Extract the (x, y) coordinate from the center of the cell holding the provided text.  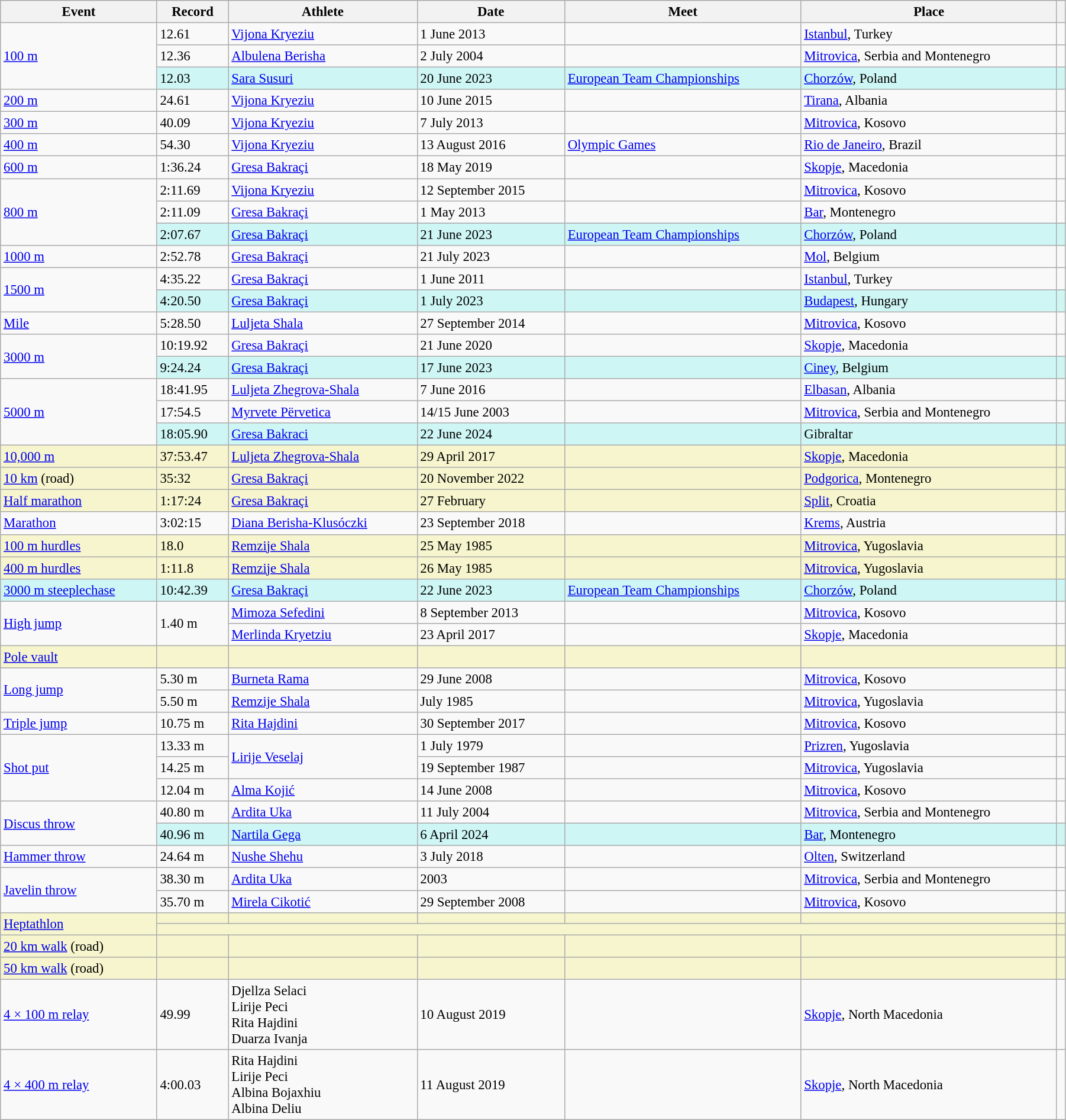
Gresa Bakraci (323, 434)
400 m hurdles (79, 568)
Meet (683, 12)
40.09 (193, 123)
3 July 2018 (491, 857)
Rio de Janeiro, Brazil (929, 145)
Javelin throw (79, 890)
40.96 m (193, 835)
Olympic Games (683, 145)
11 August 2019 (491, 1085)
Ciney, Belgium (929, 367)
1 July 1979 (491, 746)
Sara Susuri (323, 79)
17:54.5 (193, 412)
Alma Kojić (323, 790)
26 May 1985 (491, 568)
14.25 m (193, 768)
Burneta Rama (323, 679)
27 February (491, 501)
Lirije Veselaj (323, 757)
12.61 (193, 34)
Merlinda Kryetziu (323, 635)
Djellza SelaciLirije PeciRita HajdiniDuarza Ivanja (323, 1014)
1:17:24 (193, 501)
Rita Hajdini (323, 724)
6 April 2024 (491, 835)
Mile (79, 323)
11 July 2004 (491, 812)
22 June 2023 (491, 590)
Place (929, 12)
4 × 100 m relay (79, 1014)
Tirana, Albania (929, 101)
5:28.50 (193, 323)
Nushe Shehu (323, 857)
24.61 (193, 101)
Discus throw (79, 824)
37:53.47 (193, 457)
38.30 m (193, 879)
14 June 2008 (491, 790)
10:42.39 (193, 590)
1:11.8 (193, 568)
12 September 2015 (491, 190)
21 July 2023 (491, 256)
5.50 m (193, 701)
35:32 (193, 479)
Split, Croatia (929, 501)
Mirela Cikotić (323, 902)
1 July 2023 (491, 301)
Prizren, Yugoslavia (929, 746)
10.75 m (193, 724)
9:24.24 (193, 367)
Rita HajdiniLirije PeciAlbina BojaxhiuAlbina Deliu (323, 1085)
10 km (road) (79, 479)
18:41.95 (193, 390)
29 June 2008 (491, 679)
12.04 m (193, 790)
2:52.78 (193, 256)
Athlete (323, 12)
3000 m (79, 356)
4:35.22 (193, 279)
Olten, Switzerland (929, 857)
3:02:15 (193, 524)
12.03 (193, 79)
Marathon (79, 524)
100 m hurdles (79, 546)
Half marathon (79, 501)
29 April 2017 (491, 457)
27 September 2014 (491, 323)
5.30 m (193, 679)
1 June 2013 (491, 34)
Shot put (79, 768)
Long jump (79, 690)
Gibraltar (929, 434)
7 July 2013 (491, 123)
Elbasan, Albania (929, 390)
21 June 2020 (491, 346)
19 September 1987 (491, 768)
18 May 2019 (491, 167)
22 June 2024 (491, 434)
Podgorica, Montenegro (929, 479)
4:00.03 (193, 1085)
1000 m (79, 256)
2:11.69 (193, 190)
23 September 2018 (491, 524)
4 × 400 m relay (79, 1085)
20 November 2022 (491, 479)
13 August 2016 (491, 145)
Albulena Berisha (323, 56)
25 May 1985 (491, 546)
7 June 2016 (491, 390)
High jump (79, 624)
2 July 2004 (491, 56)
30 September 2017 (491, 724)
14/15 June 2003 (491, 412)
Mimoza Sefedini (323, 612)
400 m (79, 145)
Pole vault (79, 657)
35.70 m (193, 902)
Luljeta Shala (323, 323)
2:11.09 (193, 212)
20 km walk (road) (79, 946)
20 June 2023 (491, 79)
12.36 (193, 56)
24.64 m (193, 857)
Date (491, 12)
Event (79, 12)
1 June 2011 (491, 279)
200 m (79, 101)
800 m (79, 212)
2003 (491, 879)
Nartila Gega (323, 835)
Diana Berisha-Klusóczki (323, 524)
300 m (79, 123)
2:07.67 (193, 234)
10 June 2015 (491, 101)
3000 m steeplechase (79, 590)
100 m (79, 57)
49.99 (193, 1014)
50 km walk (road) (79, 968)
Krems, Austria (929, 524)
54.30 (193, 145)
600 m (79, 167)
10:19.92 (193, 346)
1500 m (79, 290)
13.33 m (193, 746)
Mol, Belgium (929, 256)
10 August 2019 (491, 1014)
July 1985 (491, 701)
1.40 m (193, 624)
4:20.50 (193, 301)
29 September 2008 (491, 902)
Myrvete Përvetica (323, 412)
21 June 2023 (491, 234)
Record (193, 12)
1 May 2013 (491, 212)
17 June 2023 (491, 367)
5000 m (79, 412)
18:05.90 (193, 434)
Triple jump (79, 724)
18.0 (193, 546)
10,000 m (79, 457)
Budapest, Hungary (929, 301)
40.80 m (193, 812)
8 September 2013 (491, 612)
Hammer throw (79, 857)
Heptathlon (79, 924)
1:36.24 (193, 167)
23 April 2017 (491, 635)
